Pinpoint the cell where the given text exists, returning its [x, y] midpoint coordinate. 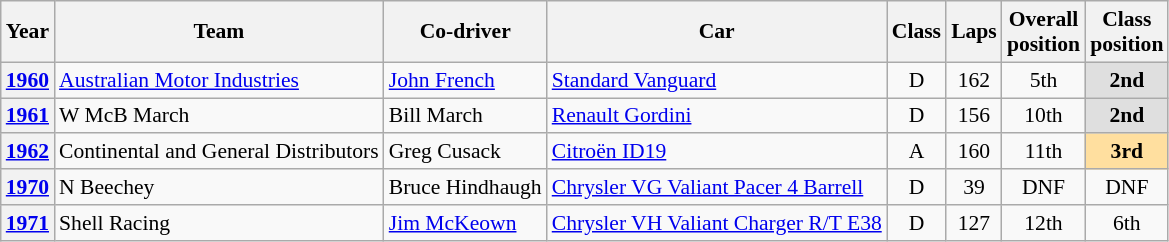
1961 [28, 116]
Citroën ID19 [717, 152]
Jim McKeown [466, 223]
11th [1044, 152]
A [916, 152]
10th [1044, 116]
Laps [974, 32]
Bruce Hindhaugh [466, 187]
Class [916, 32]
Classposition [1126, 32]
Bill March [466, 116]
Shell Racing [219, 223]
Co-driver [466, 32]
Car [717, 32]
N Beechey [219, 187]
127 [974, 223]
162 [974, 80]
John French [466, 80]
Australian Motor Industries [219, 80]
W McB March [219, 116]
1971 [28, 223]
160 [974, 152]
1960 [28, 80]
6th [1126, 223]
Year [28, 32]
Greg Cusack [466, 152]
1962 [28, 152]
Standard Vanguard [717, 80]
Chrysler VH Valiant Charger R/T E38 [717, 223]
Overallposition [1044, 32]
Chrysler VG Valiant Pacer 4 Barrell [717, 187]
1970 [28, 187]
39 [974, 187]
156 [974, 116]
3rd [1126, 152]
Renault Gordini [717, 116]
12th [1044, 223]
Team [219, 32]
5th [1044, 80]
Continental and General Distributors [219, 152]
